Locate the cell with the specified text and output its (X, Y) center coordinate. 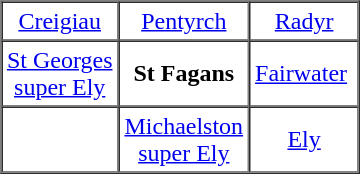
Fairwater (304, 73)
Radyr (304, 22)
Creigiau (60, 22)
Ely (304, 139)
St Georgessuper Ely (60, 73)
Pentyrch (184, 22)
Michaelstonsuper Ely (184, 139)
St Fagans (184, 73)
